Scan for the cell matching the given text and deliver its (X, Y) coordinate at center. 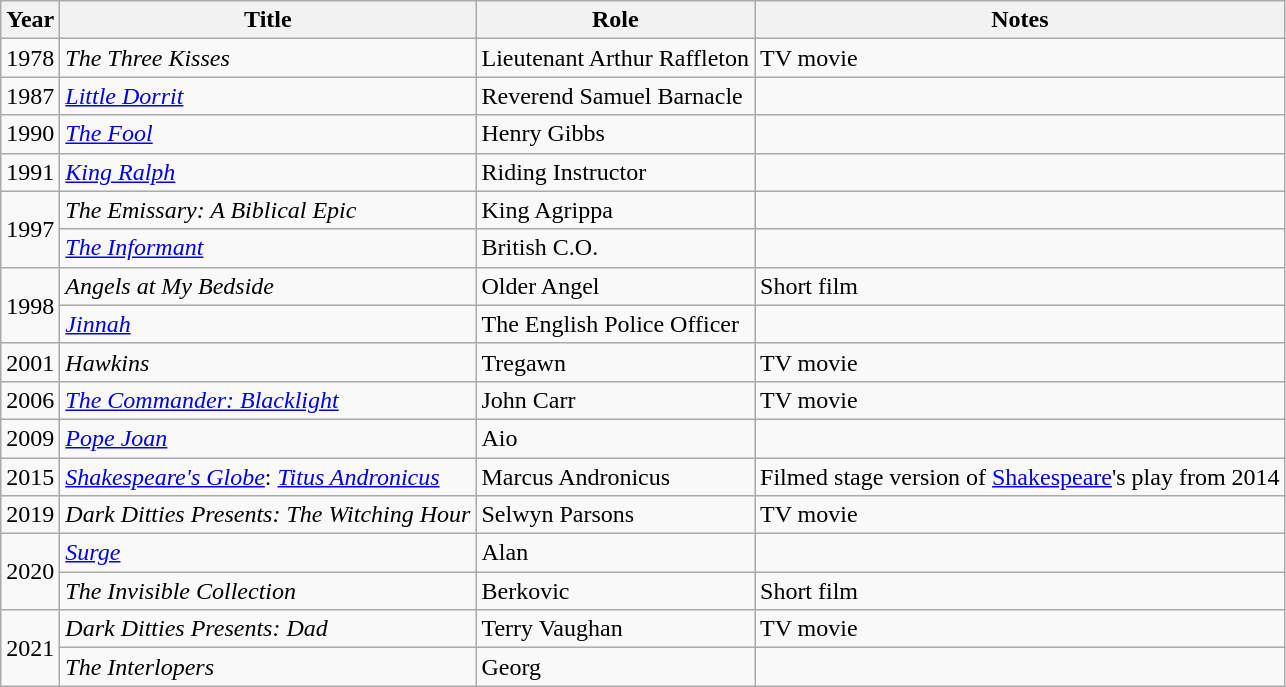
King Ralph (268, 172)
John Carr (616, 400)
Lieutenant Arthur Raffleton (616, 58)
The English Police Officer (616, 324)
1990 (30, 134)
1997 (30, 229)
The Informant (268, 248)
Henry Gibbs (616, 134)
Marcus Andronicus (616, 477)
Older Angel (616, 286)
The Three Kisses (268, 58)
Shakespeare's Globe: Titus Andronicus (268, 477)
Hawkins (268, 362)
Georg (616, 667)
Reverend Samuel Barnacle (616, 96)
Dark Ditties Presents: The Witching Hour (268, 515)
2009 (30, 438)
2019 (30, 515)
Alan (616, 553)
2021 (30, 648)
The Emissary: A Biblical Epic (268, 210)
Terry Vaughan (616, 629)
1987 (30, 96)
Selwyn Parsons (616, 515)
1991 (30, 172)
British C.O. (616, 248)
The Commander: Blacklight (268, 400)
Tregawn (616, 362)
The Invisible Collection (268, 591)
Year (30, 20)
2006 (30, 400)
Aio (616, 438)
Role (616, 20)
2001 (30, 362)
Dark Ditties Presents: Dad (268, 629)
Berkovic (616, 591)
2020 (30, 572)
Riding Instructor (616, 172)
Title (268, 20)
Pope Joan (268, 438)
The Fool (268, 134)
Notes (1020, 20)
1978 (30, 58)
1998 (30, 305)
Little Dorrit (268, 96)
The Interlopers (268, 667)
Jinnah (268, 324)
Filmed stage version of Shakespeare's play from 2014 (1020, 477)
Surge (268, 553)
King Agrippa (616, 210)
2015 (30, 477)
Angels at My Bedside (268, 286)
